Extract the [X, Y] coordinate from the center of the cell holding the provided text.  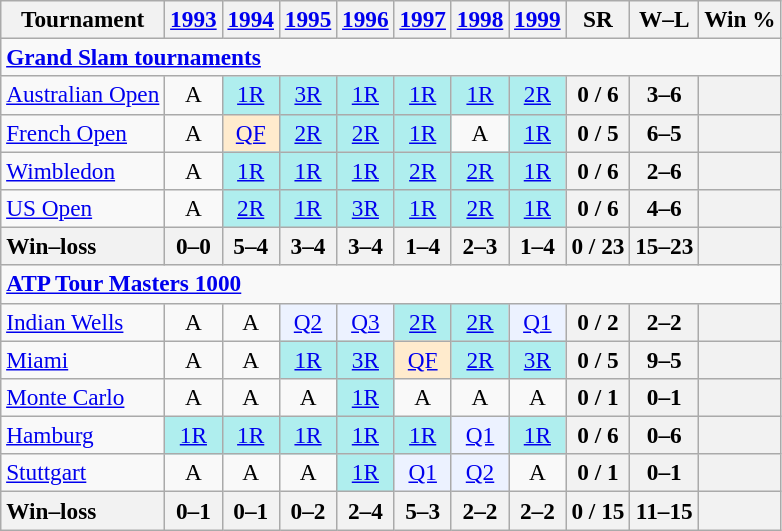
1998 [480, 19]
3–6 [664, 95]
1993 [194, 19]
SR [598, 19]
15–23 [664, 246]
2–4 [366, 510]
Monte Carlo [83, 397]
9–5 [664, 359]
Win % [740, 19]
2–6 [664, 170]
6–5 [664, 133]
0 / 2 [598, 322]
French Open [83, 133]
0 / 15 [598, 510]
Wimbledon [83, 170]
Tournament [83, 19]
1999 [538, 19]
1995 [308, 19]
1994 [250, 19]
5–3 [422, 510]
W–L [664, 19]
Stuttgart [83, 473]
0–0 [194, 246]
Indian Wells [83, 322]
0–6 [664, 435]
4–6 [664, 208]
Hamburg [83, 435]
Miami [83, 359]
5–4 [250, 246]
Australian Open [83, 95]
0–2 [308, 510]
2–3 [480, 246]
Grand Slam tournaments [391, 57]
ATP Tour Masters 1000 [391, 284]
11–15 [664, 510]
US Open [83, 208]
Q3 [366, 322]
1997 [422, 19]
1996 [366, 19]
0 / 23 [598, 246]
